Return [x, y] of the center of cell containing provided text 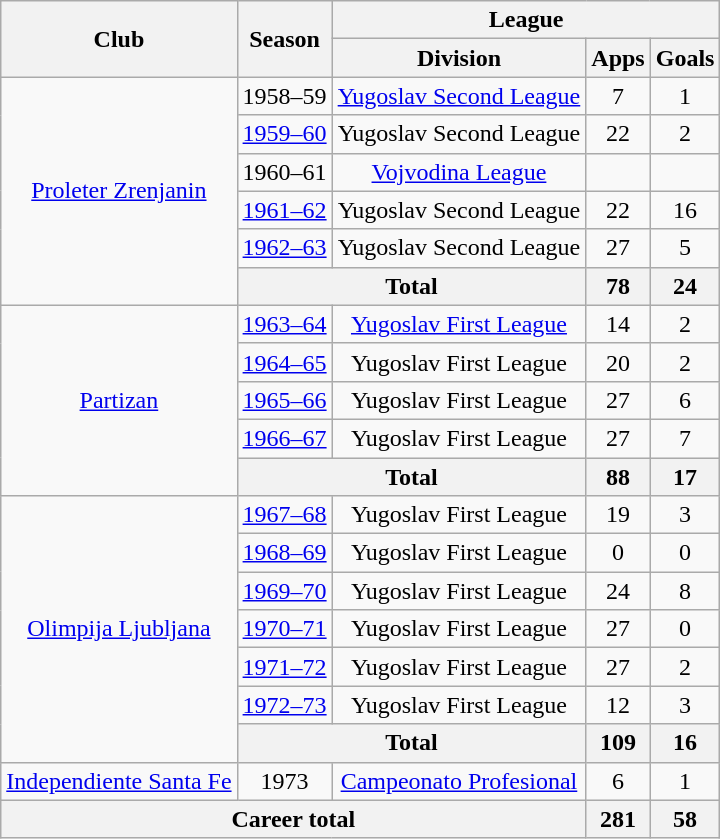
17 [685, 477]
88 [618, 477]
Season [284, 39]
Olimpija Ljubljana [119, 629]
1967–68 [284, 515]
Career total [294, 819]
1964–65 [284, 362]
1961–62 [284, 210]
Division [459, 58]
1963–64 [284, 324]
1973 [284, 781]
1972–73 [284, 705]
Apps [618, 58]
58 [685, 819]
1958–59 [284, 96]
Club [119, 39]
1966–67 [284, 438]
19 [618, 515]
281 [618, 819]
Campeonato Profesional [459, 781]
1965–66 [284, 400]
League [526, 20]
20 [618, 362]
1968–69 [284, 553]
1970–71 [284, 629]
Vojvodina League [459, 172]
1971–72 [284, 667]
Proleter Zrenjanin [119, 191]
8 [685, 591]
5 [685, 248]
Partizan [119, 400]
1959–60 [284, 134]
1960–61 [284, 172]
Goals [685, 58]
78 [618, 286]
109 [618, 743]
14 [618, 324]
12 [618, 705]
1969–70 [284, 591]
1962–63 [284, 248]
Independiente Santa Fe [119, 781]
